From the cell containing the given text, extract its center point as (X, Y) coordinate. 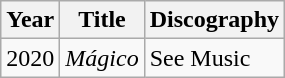
2020 (30, 58)
Year (30, 20)
Discography (214, 20)
Mágico (102, 58)
Title (102, 20)
See Music (214, 58)
